Extract the [X, Y] coordinate from the center of the cell holding the provided text.  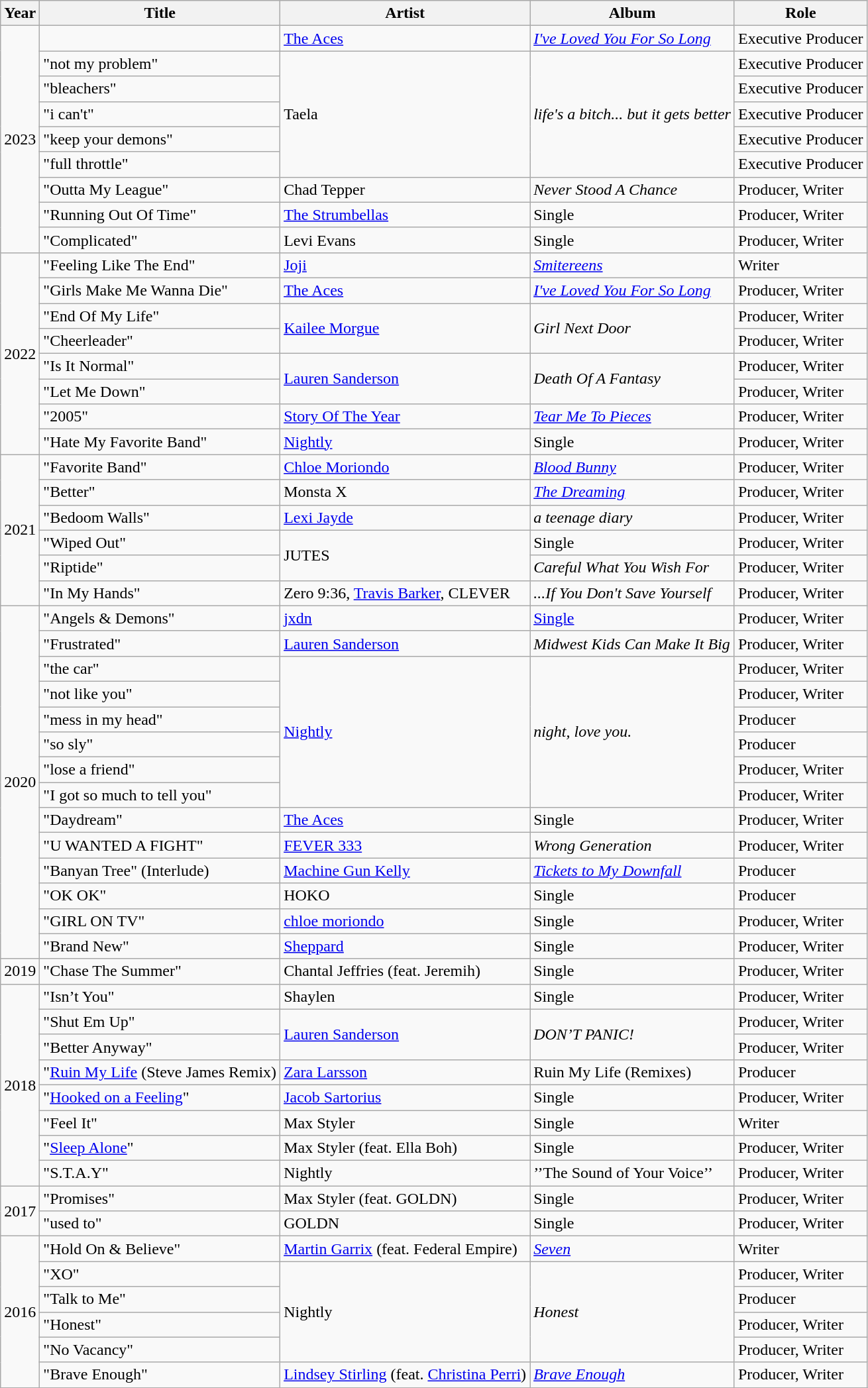
"Hate My Favorite Band" [160, 442]
"Chase The Summer" [160, 971]
Year [20, 13]
Chloe Moriondo [406, 467]
Max Styler (feat. GOLDN) [406, 1199]
Monsta X [406, 492]
"GIRL ON TV" [160, 921]
"i can't" [160, 114]
Brave Enough [632, 1375]
"Feel It" [160, 1123]
"Is It Normal" [160, 366]
night, love you. [632, 731]
Role [800, 13]
a teenage diary [632, 517]
Zara Larsson [406, 1072]
DON’T PANIC! [632, 1034]
chloe moriondo [406, 921]
Chad Tepper [406, 189]
"Wiped Out" [160, 543]
Careful What You Wish For [632, 568]
"Honest" [160, 1324]
2020 [20, 782]
Lexi Jayde [406, 517]
"Riptide" [160, 568]
JUTES [406, 555]
"2005" [160, 417]
"XO" [160, 1274]
2021 [20, 530]
"Sleep Alone" [160, 1148]
Wrong Generation [632, 845]
"Better Anyway" [160, 1047]
FEVER 333 [406, 845]
"not my problem" [160, 64]
"the car" [160, 668]
2017 [20, 1211]
"Favorite Band" [160, 467]
Max Styler (feat. Ella Boh) [406, 1148]
Smitereens [632, 265]
"No Vacancy" [160, 1350]
Title [160, 13]
Story Of The Year [406, 417]
"lose a friend" [160, 770]
The Dreaming [632, 492]
Album [632, 13]
"Talk to Me" [160, 1299]
"Cheerleader" [160, 341]
Seven [632, 1249]
Death Of A Fantasy [632, 379]
"Ruin My Life (Steve James Remix) [160, 1072]
"Complicated" [160, 240]
"Girls Make Me Wanna Die" [160, 290]
2018 [20, 1085]
Martin Garrix (feat. Federal Empire) [406, 1249]
"In My Hands" [160, 593]
Honest [632, 1312]
2019 [20, 971]
life's a bitch... but it gets better [632, 114]
Blood Bunny [632, 467]
Machine Gun Kelly [406, 871]
"Frustrated" [160, 643]
"keep your demons" [160, 139]
2022 [20, 353]
"mess in my head" [160, 719]
GOLDN [406, 1224]
"Outta My League" [160, 189]
"Running Out Of Time" [160, 215]
HOKO [406, 896]
Lindsey Stirling (feat. Christina Perri) [406, 1375]
jxdn [406, 618]
"S.T.A.Y" [160, 1173]
"Brand New" [160, 946]
Jacob Sartorius [406, 1097]
Artist [406, 13]
"U WANTED A FIGHT" [160, 845]
...If You Don't Save Yourself [632, 593]
Midwest Kids Can Make It Big [632, 643]
’’The Sound of Your Voice’’ [632, 1173]
"Daydream" [160, 820]
Joji [406, 265]
"full throttle" [160, 164]
Ruin My Life (Remixes) [632, 1072]
2016 [20, 1312]
"Banyan Tree" (Interlude) [160, 871]
"Shut Em Up" [160, 1022]
Never Stood A Chance [632, 189]
"Hooked on a Feeling" [160, 1097]
2023 [20, 139]
"Hold On & Believe" [160, 1249]
"Bedoom Walls" [160, 517]
The Strumbellas [406, 215]
Girl Next Door [632, 329]
"Angels & Demons" [160, 618]
"Better" [160, 492]
Shaylen [406, 996]
Tickets to My Downfall [632, 871]
"not like you" [160, 694]
"Isn’t You" [160, 996]
"End Of My Life" [160, 316]
"OK OK" [160, 896]
Zero 9:36, Travis Barker, CLEVER [406, 593]
Kailee Morgue [406, 329]
Chantal Jeffries (feat. Jeremih) [406, 971]
Sheppard [406, 946]
"Promises" [160, 1199]
Max Styler [406, 1123]
"I got so much to tell you" [160, 795]
Levi Evans [406, 240]
"so sly" [160, 745]
Taela [406, 114]
"Let Me Down" [160, 392]
Tear Me To Pieces [632, 417]
"Brave Enough" [160, 1375]
"bleachers" [160, 89]
"Feeling Like The End" [160, 265]
"used to" [160, 1224]
